Locate the cell with the specified text and output its (X, Y) center coordinate. 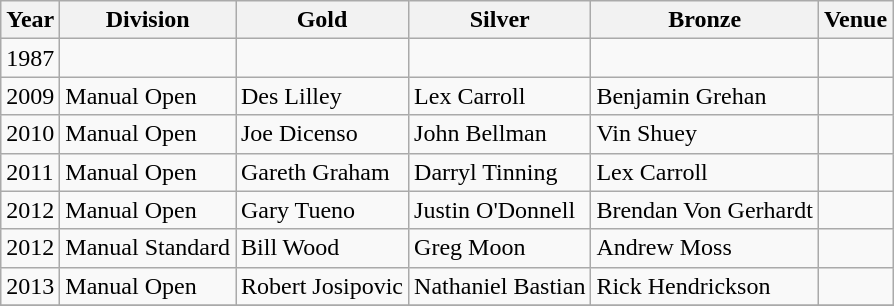
Gareth Graham (322, 172)
Gary Tueno (322, 210)
Vin Shuey (704, 134)
2013 (30, 286)
2009 (30, 96)
Greg Moon (500, 248)
Bronze (704, 20)
Robert Josipovic (322, 286)
2010 (30, 134)
Division (148, 20)
Rick Hendrickson (704, 286)
Silver (500, 20)
Venue (855, 20)
Andrew Moss (704, 248)
Brendan Von Gerhardt (704, 210)
Nathaniel Bastian (500, 286)
John Bellman (500, 134)
Darryl Tinning (500, 172)
Justin O'Donnell (500, 210)
Benjamin Grehan (704, 96)
Bill Wood (322, 248)
Gold (322, 20)
2011 (30, 172)
Des Lilley (322, 96)
Manual Standard (148, 248)
1987 (30, 58)
Year (30, 20)
Joe Dicenso (322, 134)
